For the text-containing cell, return its midpoint in (X, Y) coordinate format. 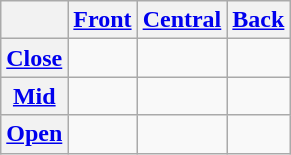
Back (258, 20)
Front (102, 20)
Close (34, 58)
Central (182, 20)
Mid (34, 96)
Open (34, 134)
